Return (X, Y) of the center of cell containing provided text 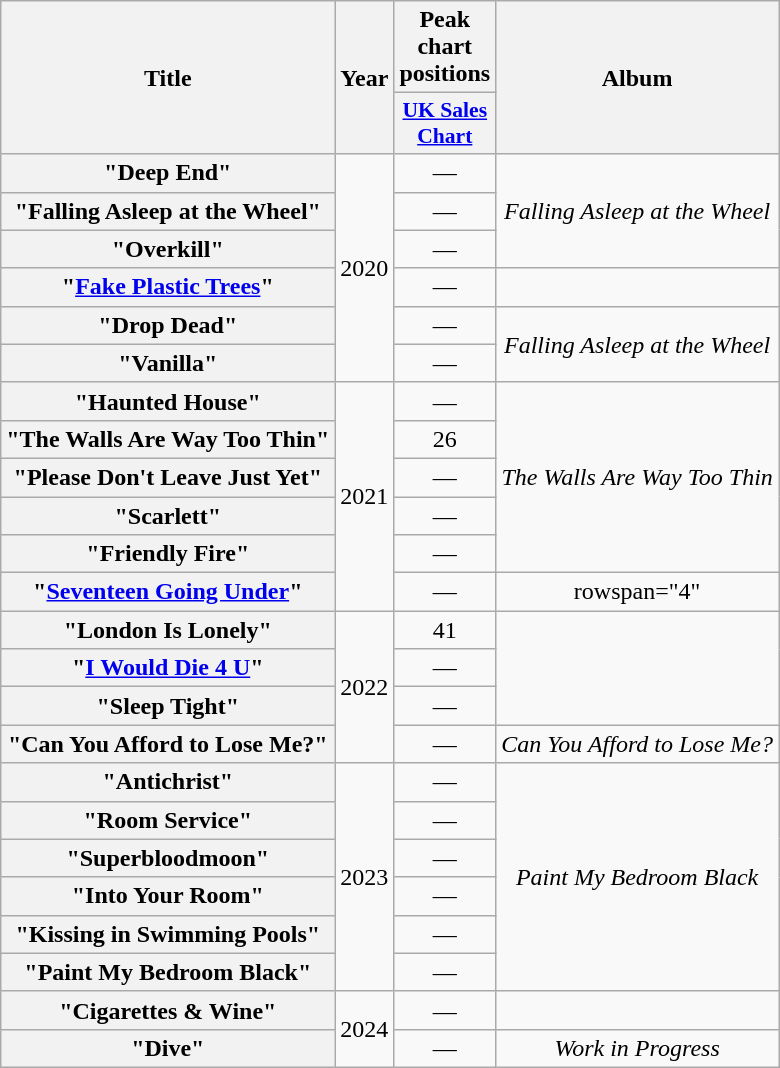
2020 (364, 268)
Year (364, 78)
"Haunted House" (168, 401)
"Fake Plastic Trees" (168, 287)
"Can You Afford to Lose Me?" (168, 744)
"Friendly Fire" (168, 554)
Work in Progress (638, 1048)
26 (445, 439)
"Room Service" (168, 820)
"Falling Asleep at the Wheel" (168, 211)
41 (445, 630)
"Kissing in Swimming Pools" (168, 934)
The Walls Are Way Too Thin (638, 477)
"Deep End" (168, 173)
"Cigarettes & Wine" (168, 1010)
"I Would Die 4 U" (168, 668)
Album (638, 78)
"Seventeen Going Under" (168, 592)
Paint My Bedroom Black (638, 877)
"Drop Dead" (168, 325)
2022 (364, 687)
"London Is Lonely" (168, 630)
UK Sales Chart (445, 124)
"Dive" (168, 1048)
"Superbloodmoon" (168, 858)
2024 (364, 1029)
Can You Afford to Lose Me? (638, 744)
"The Walls Are Way Too Thin" (168, 439)
"Into Your Room" (168, 896)
2021 (364, 496)
Peak chartpositions (445, 47)
"Antichrist" (168, 782)
"Paint My Bedroom Black" (168, 972)
"Overkill" (168, 249)
"Scarlett" (168, 515)
2023 (364, 877)
rowspan="4" (638, 592)
"Vanilla" (168, 363)
Title (168, 78)
"Sleep Tight" (168, 706)
"Please Don't Leave Just Yet" (168, 477)
